Locate the cell with the specified text and output its (x, y) center coordinate. 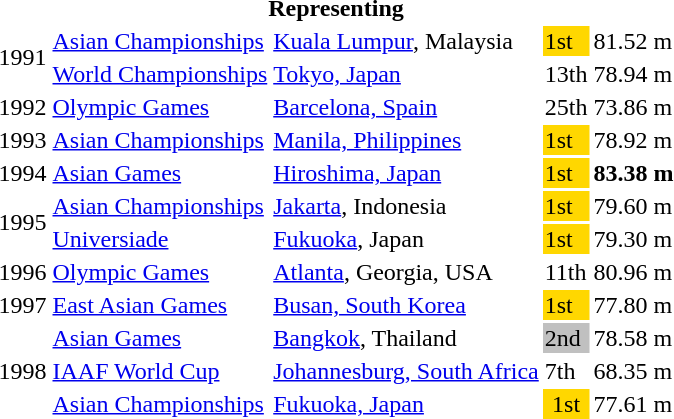
25th (566, 107)
Universiade (160, 239)
Hiroshima, Japan (406, 173)
7th (566, 371)
East Asian Games (160, 305)
Johannesburg, South Africa (406, 371)
World Championships (160, 74)
Barcelona, Spain (406, 107)
IAAF World Cup (160, 371)
Busan, South Korea (406, 305)
13th (566, 74)
Manila, Philippines (406, 140)
Jakarta, Indonesia (406, 206)
Atlanta, Georgia, USA (406, 272)
Bangkok, Thailand (406, 338)
11th (566, 272)
Tokyo, Japan (406, 74)
2nd (566, 338)
Kuala Lumpur, Malaysia (406, 41)
